Provide the [x, y] coordinate of the cell's center where the given text is located.  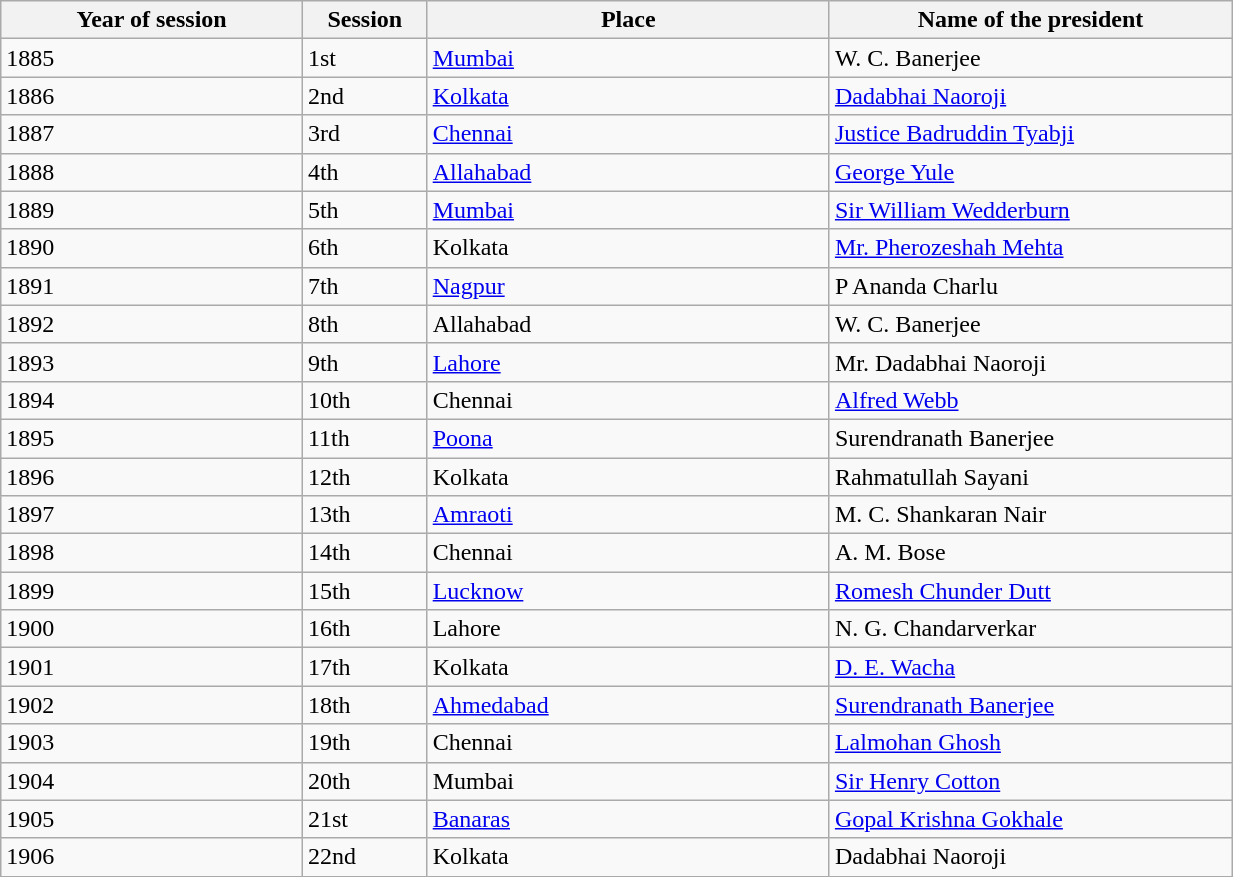
Lalmohan Ghosh [1030, 743]
1901 [152, 667]
Justice Badruddin Tyabji [1030, 134]
9th [364, 362]
George Yule [1030, 172]
18th [364, 705]
Alfred Webb [1030, 400]
Rahmatullah Sayani [1030, 477]
3rd [364, 134]
1896 [152, 477]
Banaras [628, 819]
4th [364, 172]
Romesh Chunder Dutt [1030, 591]
N. G. Chandarverkar [1030, 629]
11th [364, 438]
Sir Henry Cotton [1030, 781]
P Ananda Charlu [1030, 286]
1888 [152, 172]
A. M. Bose [1030, 553]
21st [364, 819]
2nd [364, 96]
17th [364, 667]
8th [364, 324]
Nagpur [628, 286]
1st [364, 58]
7th [364, 286]
1894 [152, 400]
Mr. Pherozeshah Mehta [1030, 248]
M. C. Shankaran Nair [1030, 515]
20th [364, 781]
D. E. Wacha [1030, 667]
16th [364, 629]
1887 [152, 134]
1889 [152, 210]
1898 [152, 553]
13th [364, 515]
Lucknow [628, 591]
1892 [152, 324]
1902 [152, 705]
Ahmedabad [628, 705]
Year of session [152, 20]
15th [364, 591]
1890 [152, 248]
1895 [152, 438]
5th [364, 210]
12th [364, 477]
1900 [152, 629]
6th [364, 248]
1903 [152, 743]
Session [364, 20]
10th [364, 400]
22nd [364, 857]
14th [364, 553]
1893 [152, 362]
Gopal Krishna Gokhale [1030, 819]
1906 [152, 857]
1904 [152, 781]
Sir William Wedderburn [1030, 210]
Poona [628, 438]
1891 [152, 286]
1905 [152, 819]
1897 [152, 515]
Name of the president [1030, 20]
Place [628, 20]
1899 [152, 591]
1886 [152, 96]
1885 [152, 58]
19th [364, 743]
Amraoti [628, 515]
Mr. Dadabhai Naoroji [1030, 362]
